Return the [x, y] coordinate for the center point of the cell that contains the specified text.  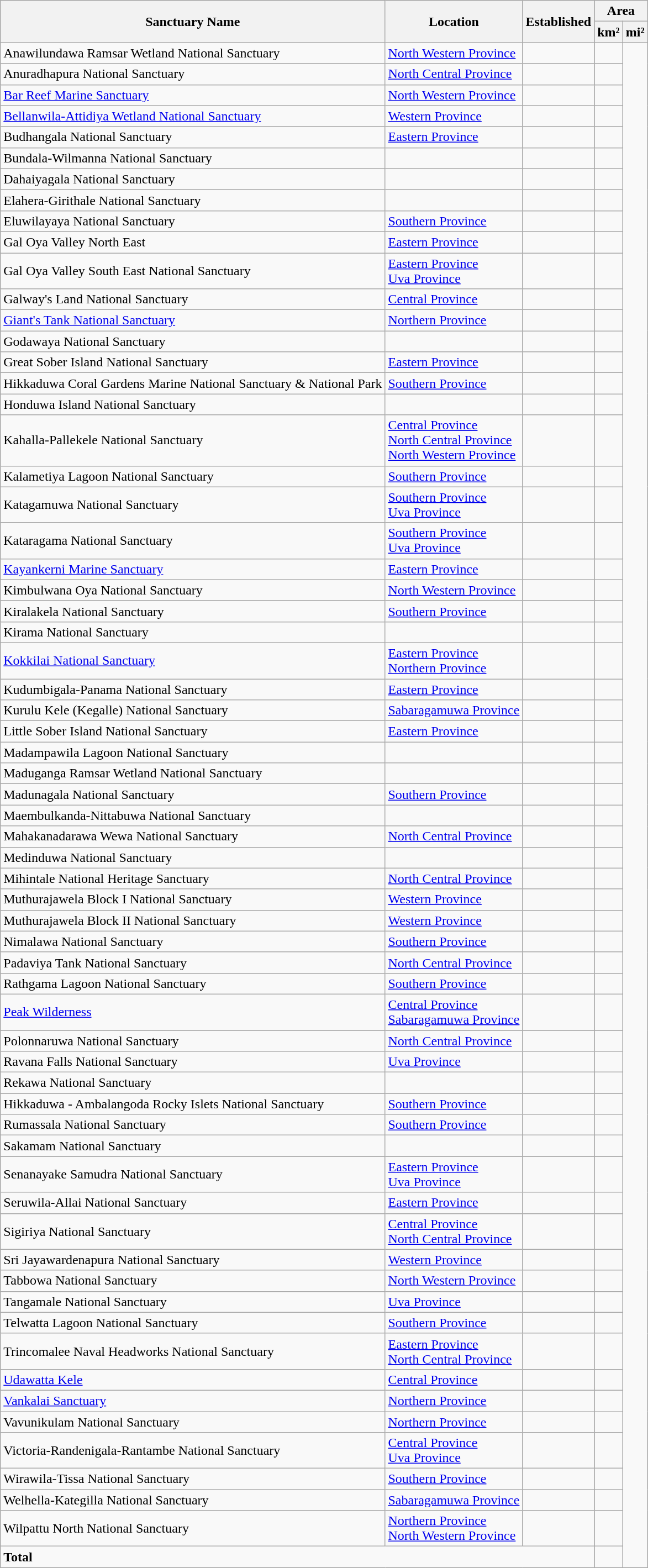
Udawatta Kele [193, 1380]
Victoria-Randenigala-Rantambe National Sanctuary [193, 1451]
Nimalawa National Sanctuary [193, 941]
Elahera-Girithale National Sanctuary [193, 200]
Senanayake Samudra National Sanctuary [193, 1175]
Maembulkanda-Nittabuwa National Sanctuary [193, 815]
Galway's Land National Sanctuary [193, 299]
Bellanwila-Attidiya Wetland National Sanctuary [193, 116]
Maduganga Ramsar Wetland National Sanctuary [193, 774]
Mihintale National Heritage Sanctuary [193, 878]
Tabbowa National Sanctuary [193, 1281]
Rathgama Lagoon National Sanctuary [193, 983]
Dahaiyagala National Sanctuary [193, 179]
Kiralakela National Sanctuary [193, 611]
Great Sober Island National Sanctuary [193, 362]
Tangamale National Sanctuary [193, 1302]
Madunagala National Sanctuary [193, 794]
Sri Jayawardenapura National Sanctuary [193, 1260]
Eastern ProvinceNorth Central Province [454, 1351]
Sakamam National Sanctuary [193, 1146]
Seruwila-Allai National Sanctuary [193, 1203]
Eluwilayaya National Sanctuary [193, 221]
Kudumbigala-Panama National Sanctuary [193, 689]
Katagamuwa National Sanctuary [193, 505]
Honduwa Island National Sanctuary [193, 404]
Medinduwa National Sanctuary [193, 857]
Northern ProvinceNorth Western Province [454, 1528]
Central ProvinceNorth Central ProvinceNorth Western Province [454, 440]
Hikkaduwa Coral Gardens Marine National Sanctuary & National Park [193, 383]
Padaviya Tank National Sanctuary [193, 962]
Total [297, 1557]
Kataragama National Sanctuary [193, 540]
Rekawa National Sanctuary [193, 1083]
Wirawila-Tissa National Sanctuary [193, 1479]
km² [609, 32]
Bar Reef Marine Sanctuary [193, 95]
Giant's Tank National Sanctuary [193, 320]
Vavunikulam National Sanctuary [193, 1422]
Eastern ProvinceNorthern Province [454, 661]
Muthurajawela Block II National Sanctuary [193, 920]
Little Sober Island National Sanctuary [193, 732]
Established [559, 22]
Kayankerni Marine Sanctuary [193, 569]
Kimbulwana Oya National Sanctuary [193, 590]
Trincomalee Naval Headworks National Sanctuary [193, 1351]
Welhella-Kategilla National Sanctuary [193, 1500]
Kirama National Sanctuary [193, 632]
Polonnaruwa National Sanctuary [193, 1040]
Location [454, 22]
Kokkilai National Sanctuary [193, 661]
Anuradhapura National Sanctuary [193, 74]
Budhangala National Sanctuary [193, 137]
Mahakanadarawa Wewa National Sanctuary [193, 836]
Sigiriya National Sanctuary [193, 1231]
Central ProvinceSabaragamuwa Province [454, 1012]
Gal Oya Valley South East National Sanctuary [193, 271]
Hikkaduwa - Ambalangoda Rocky Islets National Sanctuary [193, 1104]
Muthurajawela Block I National Sanctuary [193, 899]
Sanctuary Name [193, 22]
Vankalai Sanctuary [193, 1401]
Madampawila Lagoon National Sanctuary [193, 753]
Kahalla-Pallekele National Sanctuary [193, 440]
mi² [635, 32]
Anawilundawa Ramsar Wetland National Sanctuary [193, 53]
Kalametiya Lagoon National Sanctuary [193, 476]
Wilpattu North National Sanctuary [193, 1528]
Godawaya National Sanctuary [193, 341]
Rumassala National Sanctuary [193, 1125]
Bundala-Wilmanna National Sanctuary [193, 158]
Area [621, 11]
Peak Wilderness [193, 1012]
Central ProvinceUva Province [454, 1451]
Gal Oya Valley North East [193, 242]
Ravana Falls National Sanctuary [193, 1062]
Kurulu Kele (Kegalle) National Sanctuary [193, 711]
Telwatta Lagoon National Sanctuary [193, 1323]
Central ProvinceNorth Central Province [454, 1231]
